Provide the (X, Y) coordinate of the cell's center where the given text is located.  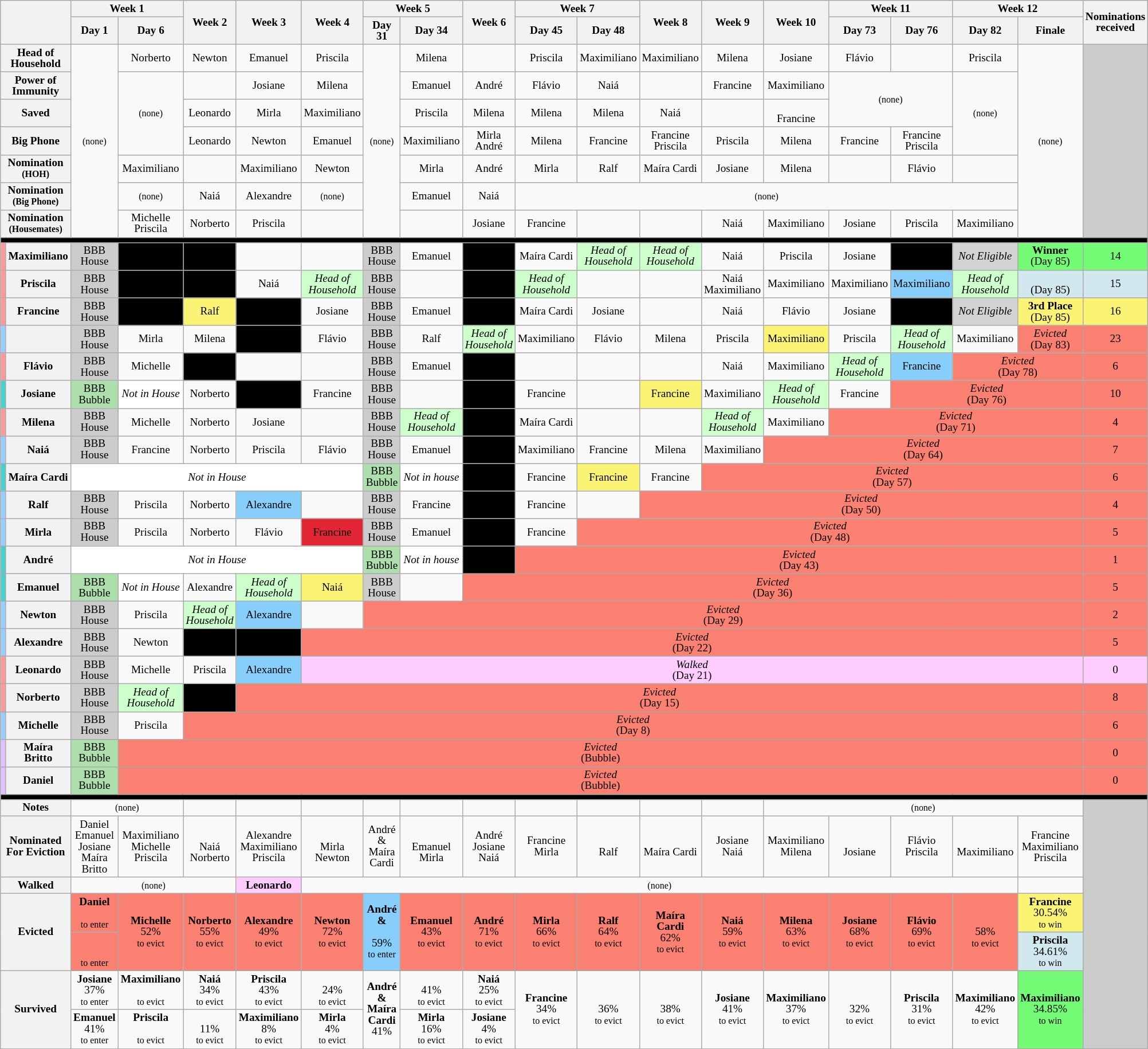
Evicted(Day 83) (1051, 339)
Evicted(Day 71) (956, 422)
Nominated For Eviction (36, 847)
41%to evict (431, 991)
Week 9 (732, 23)
FrancineMirla (546, 847)
André &Maíra Cardi (382, 847)
Priscila43%to evict (269, 991)
Evicted(Day 57) (892, 477)
Evicted(Day 64) (923, 449)
36%to evict (608, 1009)
Evicted(Day 15) (659, 698)
Mirla4%to evict (332, 1029)
1 (1115, 560)
FlávioPriscila (922, 847)
Josiane68%to evict (859, 932)
Maíra Cardi62%to evict (670, 932)
Nomination(HOH) (36, 168)
AlexandreMaximilianoPriscila (269, 847)
Evicted(Day 29) (723, 615)
AndréJosianeNaiá (489, 847)
8 (1115, 698)
Day 48 (608, 30)
Mirla16%to evict (431, 1029)
23 (1115, 339)
3rd Place(Day 85) (1051, 312)
Winner(Day 85) (1051, 256)
Nominationsreceived (1115, 23)
Day 76 (922, 30)
Nomination(Housemates) (36, 223)
Day 1 (95, 30)
Evicted(Day 8) (633, 725)
Week 6 (489, 23)
Week 7 (577, 9)
Maximiliano8%to evict (269, 1029)
10 (1115, 394)
15 (1115, 284)
Day 45 (546, 30)
Evicted(Day 43) (799, 560)
Evicted(Day 78) (1017, 367)
Maíra Britto (38, 753)
Michelle52%to evict (151, 932)
Evicted(Day 50) (861, 505)
MichellePriscila (151, 223)
Josiane37%to enter (95, 991)
2 (1115, 615)
Daniel (38, 780)
11%to evict (210, 1029)
Big Phone (36, 141)
Saved (36, 113)
Week 8 (670, 23)
Milena63%to evict (796, 932)
Francine34%to evict (546, 1009)
André &59%to enter (382, 932)
(Day 85) (1051, 284)
Flávio69%to evict (922, 932)
Priscilato evict (151, 1029)
16 (1115, 312)
Day 73 (859, 30)
Finale (1051, 30)
Week 12 (1017, 9)
EmanuelMirla (431, 847)
Evicted(Day 22) (692, 642)
Evicted(Day 76) (987, 394)
Walked(Day 21) (692, 670)
Francine30.54%to win (1051, 913)
NaiáMaximiliano (732, 284)
Naiá25%to evict (489, 991)
JosianeNaiá (732, 847)
38%to evict (670, 1009)
MirlaNewton (332, 847)
MaximilianoMichellePriscila (151, 847)
Day 82 (985, 30)
MaximilianoMilena (796, 847)
Danielto enter (95, 913)
Josiane41%to evict (732, 1009)
Nomination(Big Phone) (36, 196)
Notes (36, 808)
Naiá34%to evict (210, 991)
14 (1115, 256)
Day 31 (382, 30)
MirlaAndré (489, 141)
Evicted (36, 932)
Evicted(Day 48) (830, 532)
Week 5 (412, 9)
Newton72%to evict (332, 932)
FrancineMaximilianoPriscila (1051, 847)
58%to evict (985, 932)
Week 2 (210, 23)
Maximiliano42%to evict (985, 1009)
Head ofHousehold (36, 58)
DanielEmanuelJosianeMaíra Britto (95, 847)
Josiane4%to evict (489, 1029)
Ralf64%to evict (608, 932)
Day 34 (431, 30)
Emanuel41%to enter (95, 1029)
Maximilianoto evict (151, 991)
Priscila34.61%to win (1051, 952)
NaiáNorberto (210, 847)
Week 3 (269, 23)
Mirla66%to evict (546, 932)
Emanuel43%to evict (431, 932)
André &Maíra Cardi41% (382, 1009)
Power of Immunity (36, 85)
to enter (95, 952)
Walked (36, 886)
Week 1 (127, 9)
7 (1115, 449)
Naiá59%to evict (732, 932)
Norberto55%to evict (210, 932)
André71%to evict (489, 932)
Priscila31%to evict (922, 1009)
Week 11 (890, 9)
Survived (36, 1009)
Week 10 (796, 23)
Day 6 (151, 30)
Maximiliano34.85%to win (1051, 1009)
Alexandre49%to evict (269, 932)
24%to evict (332, 991)
Week 4 (332, 23)
Maximiliano37%to evict (796, 1009)
32%to evict (859, 1009)
Evicted(Day 36) (772, 587)
